Identify which cell holds the provided text, then report its (X, Y) central coordinate. 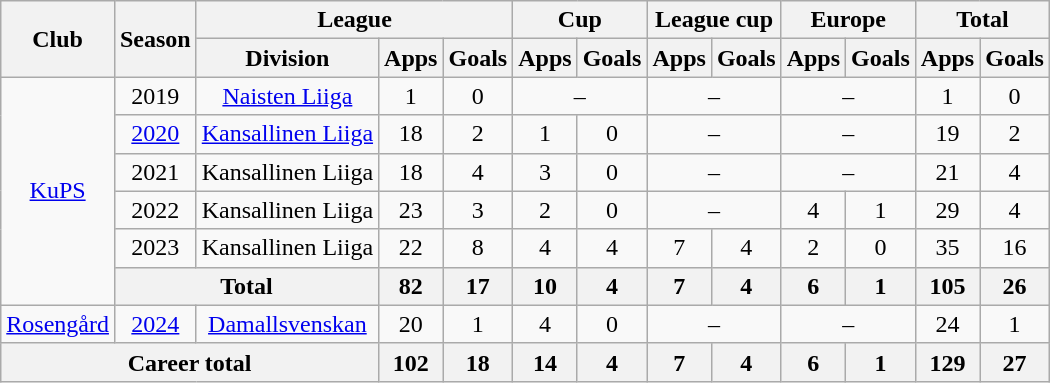
2021 (155, 172)
Naisten Liiga (287, 96)
2023 (155, 248)
KuPS (58, 191)
35 (947, 248)
102 (411, 362)
17 (478, 286)
League (354, 20)
21 (947, 172)
2024 (155, 324)
24 (947, 324)
26 (1015, 286)
Damallsvenskan (287, 324)
Club (58, 39)
8 (478, 248)
League cup (714, 20)
2020 (155, 134)
105 (947, 286)
Cup (580, 20)
20 (411, 324)
19 (947, 134)
27 (1015, 362)
129 (947, 362)
2019 (155, 96)
82 (411, 286)
29 (947, 210)
23 (411, 210)
Rosengård (58, 324)
Season (155, 39)
16 (1015, 248)
Europe (848, 20)
2022 (155, 210)
14 (545, 362)
10 (545, 286)
Division (287, 58)
22 (411, 248)
Career total (190, 362)
